Determine the (X, Y) coordinate at the center of the cell enclosing the given text.  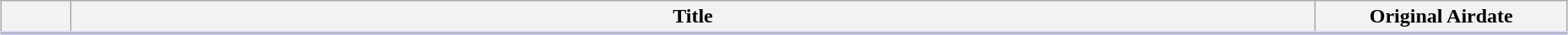
Original Airdate (1441, 17)
Title (693, 17)
